Search for the cell housing the specified text and yield its [X, Y] center coordinate. 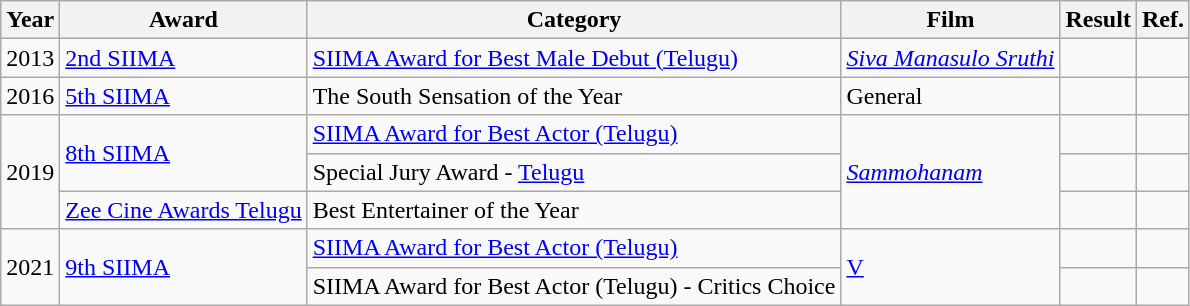
2016 [30, 96]
Best Entertainer of the Year [574, 210]
SIIMA Award for Best Actor (Telugu) - Critics Choice [574, 286]
2021 [30, 267]
Film [950, 20]
2nd SIIMA [184, 58]
2013 [30, 58]
5th SIIMA [184, 96]
2019 [30, 172]
Siva Manasulo Sruthi [950, 58]
Award [184, 20]
General [950, 96]
Result [1098, 20]
Sammohanam [950, 172]
9th SIIMA [184, 267]
Zee Cine Awards Telugu [184, 210]
Special Jury Award - Telugu [574, 172]
Ref. [1162, 20]
Category [574, 20]
The South Sensation of the Year [574, 96]
SIIMA Award for Best Male Debut (Telugu) [574, 58]
8th SIIMA [184, 153]
Year [30, 20]
V [950, 267]
